Locate the cell with the specified text and output its (X, Y) center coordinate. 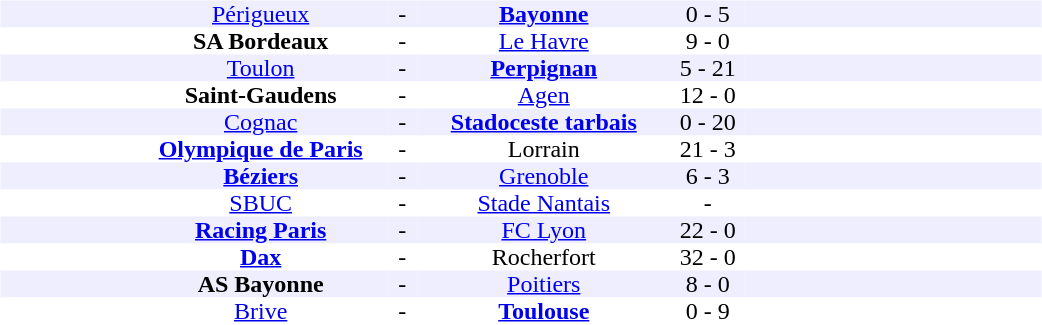
8 - 0 (707, 284)
Toulouse (544, 312)
12 - 0 (707, 96)
Bayonne (544, 14)
Grenoble (544, 176)
Toulon (260, 68)
SA Bordeaux (260, 42)
Lorrain (544, 150)
Agen (544, 96)
Perpignan (544, 68)
Périgueux (260, 14)
32 - 0 (707, 258)
21 - 3 (707, 150)
Béziers (260, 176)
5 - 21 (707, 68)
0 - 5 (707, 14)
Dax (260, 258)
AS Bayonne (260, 284)
22 - 0 (707, 230)
9 - 0 (707, 42)
Poitiers (544, 284)
Le Havre (544, 42)
Brive (260, 312)
Racing Paris (260, 230)
SBUC (260, 204)
Stade Nantais (544, 204)
FC Lyon (544, 230)
Saint-Gaudens (260, 96)
Cognac (260, 122)
Stadoceste tarbais (544, 122)
Rocherfort (544, 258)
Olympique de Paris (260, 150)
0 - 9 (707, 312)
0 - 20 (707, 122)
6 - 3 (707, 176)
